Output the [X, Y] coordinate of the center of the cell containing the given text.  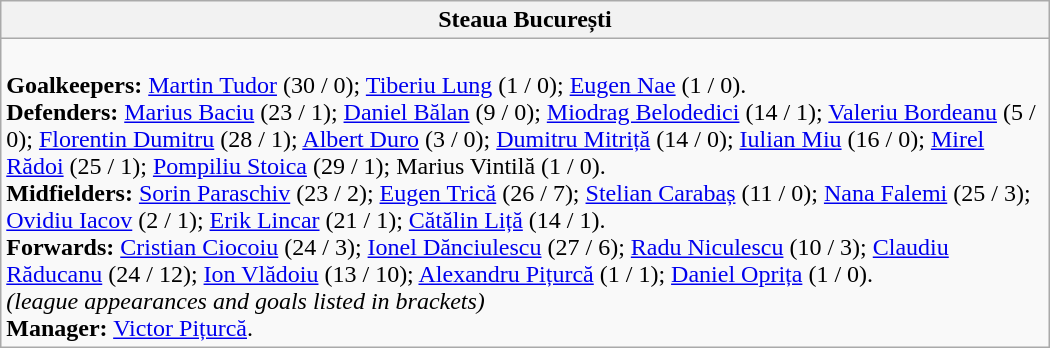
Steaua București [525, 20]
